Scan for the cell matching the given text and deliver its (X, Y) coordinate at center. 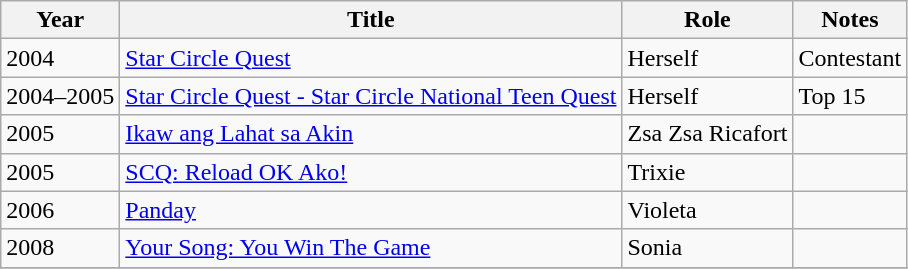
Role (708, 20)
Star Circle Quest (371, 58)
Panday (371, 210)
Notes (850, 20)
Zsa Zsa Ricafort (708, 134)
Your Song: You Win The Game (371, 248)
2004 (60, 58)
Trixie (708, 172)
Star Circle Quest - Star Circle National Teen Quest (371, 96)
Top 15 (850, 96)
Year (60, 20)
2006 (60, 210)
2004–2005 (60, 96)
Violeta (708, 210)
2008 (60, 248)
Title (371, 20)
Contestant (850, 58)
Ikaw ang Lahat sa Akin (371, 134)
SCQ: Reload OK Ako! (371, 172)
Sonia (708, 248)
